Output the [x, y] coordinate of the center of the cell containing the given text.  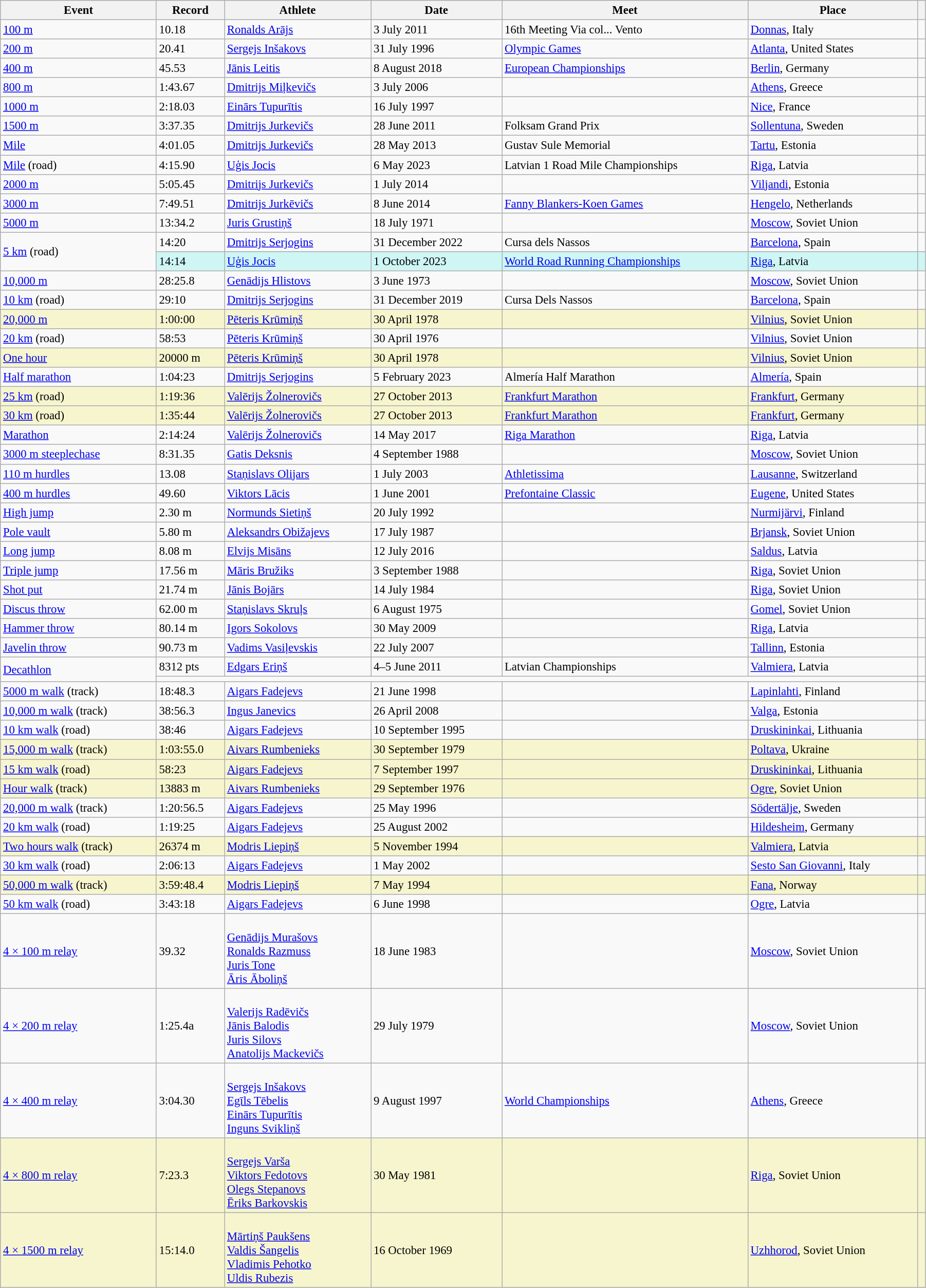
4 × 200 m relay [79, 1026]
1:20:56.5 [190, 808]
62.00 m [190, 609]
2:18.03 [190, 107]
6 August 1975 [437, 609]
Sergejs Inšakovs [297, 49]
14:14 [190, 262]
Lapinlahti, Finland [832, 692]
1:43.67 [190, 87]
Mārtiņš PaukšensValdis ŠangelisVladimis PehotkoUldis Rubezis [297, 1250]
Event [79, 10]
Nurmijärvi, Finland [832, 512]
10 September 1995 [437, 730]
Meet [625, 10]
Triple jump [79, 570]
Valerijs RadēvičsJānis BalodisJuris SilovsAnatolijs Mackevičs [297, 1026]
21 June 1998 [437, 692]
20.41 [190, 49]
Viljandi, Estonia [832, 184]
3:43:18 [190, 904]
1:25.4a [190, 1026]
Riga Marathon [625, 435]
3 July 2006 [437, 87]
13:34.2 [190, 222]
Almería Half Marathon [625, 377]
Cursa Dels Nassos [625, 300]
Dmitrijs Jurkēvičs [297, 203]
Eugene, United States [832, 493]
20 July 1992 [437, 512]
5 November 1994 [437, 846]
1 October 2023 [437, 262]
Tallinn, Estonia [832, 648]
15,000 m walk (track) [79, 750]
200 m [79, 49]
World Road Running Championships [625, 262]
8:31.35 [190, 455]
4 September 1988 [437, 455]
90.73 m [190, 648]
3:04.30 [190, 1101]
3 July 2011 [437, 30]
58:53 [190, 339]
1:03:55.0 [190, 750]
20 km walk (road) [79, 827]
15 km walk (road) [79, 769]
29 September 1976 [437, 788]
Date [437, 10]
4:01.05 [190, 145]
Athletissima [625, 474]
31 December 2022 [437, 242]
Genādijs Hlistovs [297, 281]
Hildesheim, Germany [832, 827]
80.14 m [190, 628]
Viktors Lācis [297, 493]
1:35:44 [190, 416]
18 June 1983 [437, 951]
20 km (road) [79, 339]
3000 m [79, 203]
6 May 2023 [437, 165]
Ingus Janevics [297, 711]
Sergejs InšakovsEgīls TēbelisEinārs TupurītisInguns Svikliņš [297, 1101]
Gomel, Soviet Union [832, 609]
European Championships [625, 68]
1:19:25 [190, 827]
Latvian 1 Road Mile Championships [625, 165]
58:23 [190, 769]
Marathon [79, 435]
13883 m [190, 788]
Fanny Blankers-Koen Games [625, 203]
Ronalds Arājs [297, 30]
Sollentuna, Sweden [832, 126]
4 × 400 m relay [79, 1101]
Staņislavs Olijars [297, 474]
Södertälje, Sweden [832, 808]
50 km walk (road) [79, 904]
10 km (road) [79, 300]
7:23.3 [190, 1175]
Donnas, Italy [832, 30]
5 February 2023 [437, 377]
Sesto San Giovanni, Italy [832, 866]
2000 m [79, 184]
Elvijs Misāns [297, 551]
1 July 2014 [437, 184]
50,000 m walk (track) [79, 885]
30 April 1976 [437, 339]
14 May 2017 [437, 435]
One hour [79, 358]
Hammer throw [79, 628]
31 December 2019 [437, 300]
5000 m walk (track) [79, 692]
49.60 [190, 493]
31 July 1996 [437, 49]
30 May 1981 [437, 1175]
14 July 1984 [437, 590]
Tartu, Estonia [832, 145]
7:49.51 [190, 203]
Edgars Eriņš [297, 667]
Valga, Estonia [832, 711]
5 km (road) [79, 252]
13.08 [190, 474]
High jump [79, 512]
Pole vault [79, 532]
5000 m [79, 222]
29:10 [190, 300]
28 June 2011 [437, 126]
14:20 [190, 242]
Hengelo, Netherlands [832, 203]
Folksam Grand Prix [625, 126]
8.08 m [190, 551]
400 m hurdles [79, 493]
1:19:36 [190, 397]
30 km (road) [79, 416]
20,000 m [79, 319]
2.30 m [190, 512]
38:46 [190, 730]
26374 m [190, 846]
Sergejs VaršaViktors FedotovsOlegs StepanovsĒriks Barkovskis [297, 1175]
39.32 [190, 951]
Record [190, 10]
25 August 2002 [437, 827]
Almería, Spain [832, 377]
7 September 1997 [437, 769]
Hour walk (track) [79, 788]
Dmitrijs Miļkevičs [297, 87]
Jānis Leitis [297, 68]
Cursa dels Nassos [625, 242]
17.56 m [190, 570]
Shot put [79, 590]
Einārs Tupurītis [297, 107]
38:56.3 [190, 711]
800 m [79, 87]
4 × 100 m relay [79, 951]
5.80 m [190, 532]
Jānis Bojārs [297, 590]
Poltava, Ukraine [832, 750]
Long jump [79, 551]
16th Meeting Via col... Vento [625, 30]
8 August 2018 [437, 68]
1 May 2002 [437, 866]
18 July 1971 [437, 222]
3000 m steeplechase [79, 455]
Athlete [297, 10]
7 May 1994 [437, 885]
26 April 2008 [437, 711]
Gatis Deksnis [297, 455]
Igors Sokolovs [297, 628]
Normunds Sietiņš [297, 512]
100 m [79, 30]
3:59:48.4 [190, 885]
Saldus, Latvia [832, 551]
28:25.8 [190, 281]
Brjansk, Soviet Union [832, 532]
Lausanne, Switzerland [832, 474]
22 July 2007 [437, 648]
4–5 June 2011 [437, 667]
10 km walk (road) [79, 730]
Uzhhorod, Soviet Union [832, 1250]
Staņislavs Skruļs [297, 609]
Atlanta, United States [832, 49]
Ogre, Latvia [832, 904]
Juris Grustiņš [297, 222]
Nice, France [832, 107]
Māris Bružiks [297, 570]
28 May 2013 [437, 145]
29 July 1979 [437, 1026]
2:06:13 [190, 866]
1 June 2001 [437, 493]
15:14.0 [190, 1250]
10,000 m [79, 281]
20000 m [190, 358]
Decathlon [79, 669]
Mile [79, 145]
2:14:24 [190, 435]
1:00:00 [190, 319]
400 m [79, 68]
Ogre, Soviet Union [832, 788]
4 × 1500 m relay [79, 1250]
16 October 1969 [437, 1250]
1500 m [79, 126]
3 June 1973 [437, 281]
Latvian Championships [625, 667]
10.18 [190, 30]
6 June 1998 [437, 904]
Javelin throw [79, 648]
Olympic Games [625, 49]
Two hours walk (track) [79, 846]
25 km (road) [79, 397]
4:15.90 [190, 165]
Aleksandrs Obižajevs [297, 532]
21.74 m [190, 590]
4 × 800 m relay [79, 1175]
30 September 1979 [437, 750]
10,000 m walk (track) [79, 711]
30 km walk (road) [79, 866]
12 July 2016 [437, 551]
Discus throw [79, 609]
25 May 1996 [437, 808]
8 June 2014 [437, 203]
Fana, Norway [832, 885]
110 m hurdles [79, 474]
Prefontaine Classic [625, 493]
9 August 1997 [437, 1101]
Half marathon [79, 377]
Place [832, 10]
8312 pts [190, 667]
45.53 [190, 68]
16 July 1997 [437, 107]
Mile (road) [79, 165]
World Championships [625, 1101]
5:05.45 [190, 184]
Gustav Sule Memorial [625, 145]
3 September 1988 [437, 570]
1000 m [79, 107]
30 May 2009 [437, 628]
20,000 m walk (track) [79, 808]
17 July 1987 [437, 532]
1 July 2003 [437, 474]
3:37.35 [190, 126]
Vadims Vasiļevskis [297, 648]
Berlin, Germany [832, 68]
18:48.3 [190, 692]
Genādijs MurašovsRonalds RazmussJuris ToneĀris Āboliņš [297, 951]
1:04:23 [190, 377]
